Return [X, Y] of the center of cell containing provided text 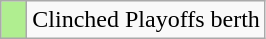
Clinched Playoffs berth [146, 20]
